Find where the given text appears and provide that cell's center as [x, y] coordinate. 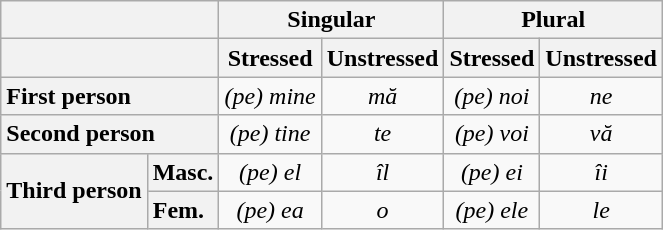
(pe) ei [492, 172]
te [382, 134]
Masc. [183, 172]
Third person [74, 191]
mă [382, 96]
(pe) ea [270, 210]
(pe) voi [492, 134]
le [602, 210]
(pe) noi [492, 96]
First person [110, 96]
ne [602, 96]
Second person [110, 134]
Plural [554, 20]
o [382, 210]
Fem. [183, 210]
(pe) ele [492, 210]
(pe) tine [270, 134]
Singular [332, 20]
îl [382, 172]
îi [602, 172]
(pe) el [270, 172]
(pe) mine [270, 96]
vă [602, 134]
